Find where the given text appears and provide that cell's center as [X, Y] coordinate. 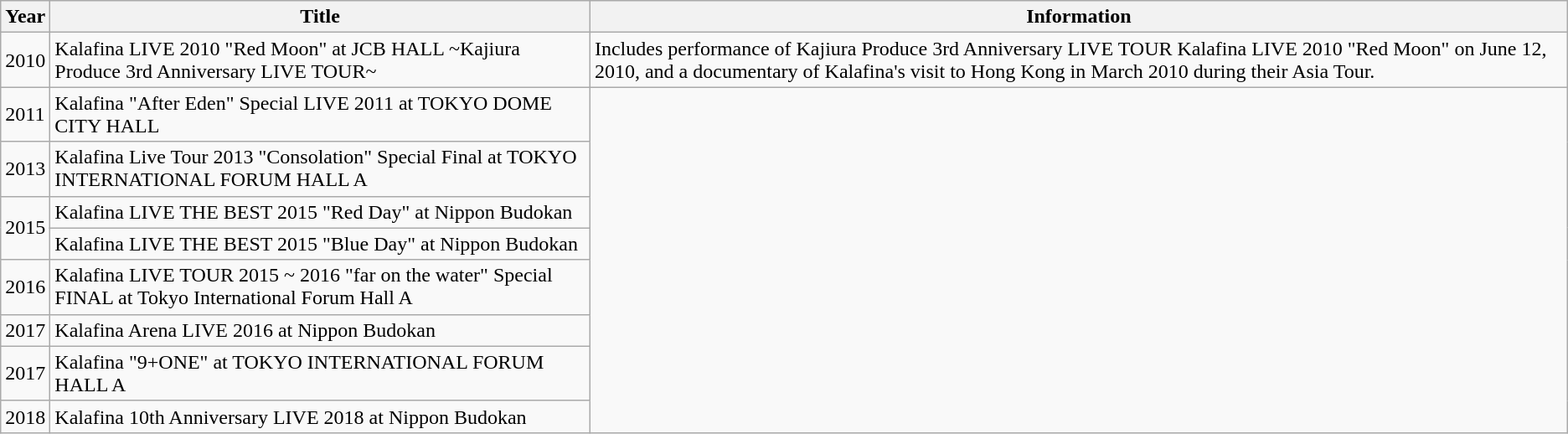
Kalafina "After Eden" Special LIVE 2011 at TOKYO DOME CITY HALL [320, 114]
Year [25, 17]
Title [320, 17]
2013 [25, 169]
Kalafina "9+ONE" at TOKYO INTERNATIONAL FORUM HALL A [320, 374]
Kalafina Arena LIVE 2016 at Nippon Budokan [320, 330]
Kalafina 10th Anniversary LIVE 2018 at Nippon Budokan [320, 416]
Kalafina LIVE THE BEST 2015 "Red Day" at Nippon Budokan [320, 212]
2018 [25, 416]
2015 [25, 228]
Kalafina LIVE TOUR 2015 ~ 2016 "far on the water" Special FINAL at Tokyo International Forum Hall A [320, 287]
2016 [25, 287]
Information [1079, 17]
Kalafina LIVE THE BEST 2015 "Blue Day" at Nippon Budokan [320, 244]
2010 [25, 60]
2011 [25, 114]
Kalafina LIVE 2010 "Red Moon" at JCB HALL ~Kajiura Produce 3rd Anniversary LIVE TOUR~ [320, 60]
Kalafina Live Tour 2013 "Consolation" Special Final at TOKYO INTERNATIONAL FORUM HALL A [320, 169]
